Return [x, y] of the center of cell containing provided text 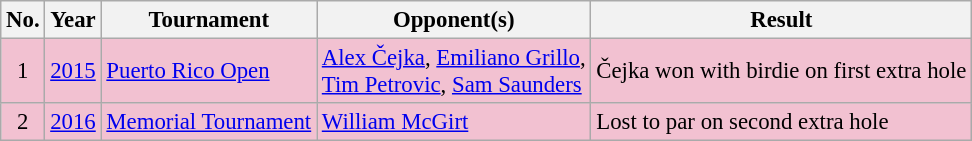
Lost to par on second extra hole [782, 122]
Memorial Tournament [208, 122]
No. [23, 20]
2 [23, 122]
1 [23, 72]
Čejka won with birdie on first extra hole [782, 72]
Puerto Rico Open [208, 72]
William McGirt [453, 122]
Result [782, 20]
Tournament [208, 20]
2016 [73, 122]
Opponent(s) [453, 20]
Alex Čejka, Emiliano Grillo, Tim Petrovic, Sam Saunders [453, 72]
2015 [73, 72]
Year [73, 20]
